Return (x, y) of the center of cell containing provided text 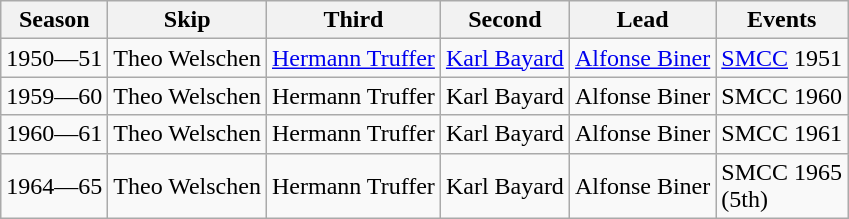
SMCC 1961 (782, 134)
Third (353, 20)
SMCC 1965 (5th) (782, 186)
SMCC 1960 (782, 96)
1960—61 (54, 134)
1950—51 (54, 58)
Skip (188, 20)
1964—65 (54, 186)
Second (504, 20)
1959—60 (54, 96)
SMCC 1951 (782, 58)
Events (782, 20)
Lead (642, 20)
Season (54, 20)
